Determine the [x, y] coordinate at the center of the cell enclosing the given text.  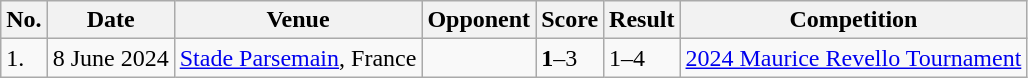
Competition [854, 20]
1. [24, 58]
Venue [298, 20]
2024 Maurice Revello Tournament [854, 58]
1–3 [570, 58]
Opponent [479, 20]
Date [110, 20]
8 June 2024 [110, 58]
Score [570, 20]
No. [24, 20]
Result [642, 20]
Stade Parsemain, France [298, 58]
1–4 [642, 58]
